Search for the cell housing the specified text and yield its [x, y] center coordinate. 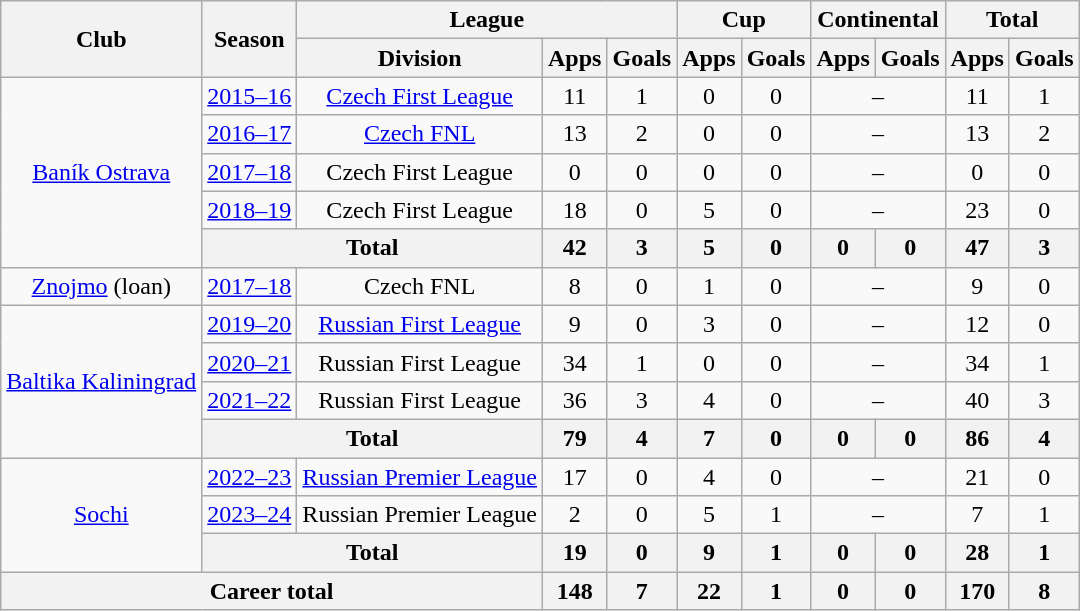
Cup [744, 20]
Season [250, 39]
28 [977, 553]
170 [977, 591]
2015–16 [250, 96]
Continental [878, 20]
2019–20 [250, 324]
21 [977, 477]
12 [977, 324]
Znojmo (loan) [102, 286]
2021–22 [250, 400]
86 [977, 438]
Career total [272, 591]
2016–17 [250, 134]
36 [575, 400]
Club [102, 39]
40 [977, 400]
42 [575, 248]
79 [575, 438]
2020–21 [250, 362]
47 [977, 248]
17 [575, 477]
23 [977, 210]
Sochi [102, 515]
League [487, 20]
22 [709, 591]
Division [420, 58]
18 [575, 210]
2022–23 [250, 477]
Baltika Kaliningrad [102, 381]
2023–24 [250, 515]
Baník Ostrava [102, 172]
2018–19 [250, 210]
148 [575, 591]
19 [575, 553]
